Scan for the cell matching the given text and deliver its (x, y) coordinate at center. 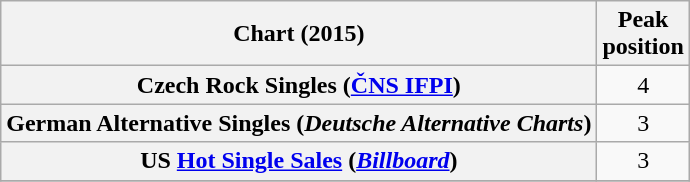
Chart (2015) (299, 34)
US Hot Single Sales (Billboard) (299, 161)
4 (643, 85)
German Alternative Singles (Deutsche Alternative Charts) (299, 123)
Peakposition (643, 34)
Czech Rock Singles (ČNS IFPI) (299, 85)
